Extract the (X, Y) coordinate from the center of the cell holding the provided text.  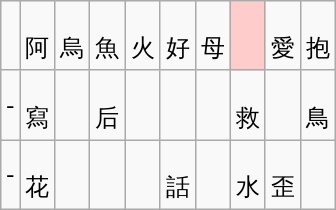
話 (178, 175)
鳥 (318, 105)
花 (38, 175)
火 (142, 36)
魚 (108, 36)
歪 (282, 175)
后 (108, 105)
寫 (38, 105)
愛 (282, 36)
烏 (72, 36)
水 (248, 175)
抱 (318, 36)
救 (248, 105)
好 (178, 36)
母 (212, 36)
阿 (38, 36)
